Return [x, y] of the center of cell containing provided text 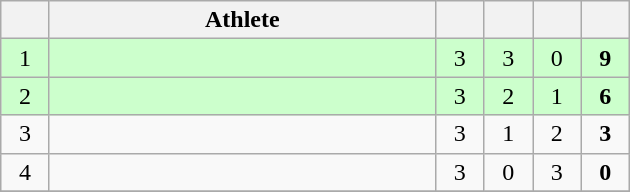
4 [26, 172]
Athlete [242, 20]
9 [606, 58]
6 [606, 96]
